Pinpoint the cell where the given text exists, returning its (X, Y) midpoint coordinate. 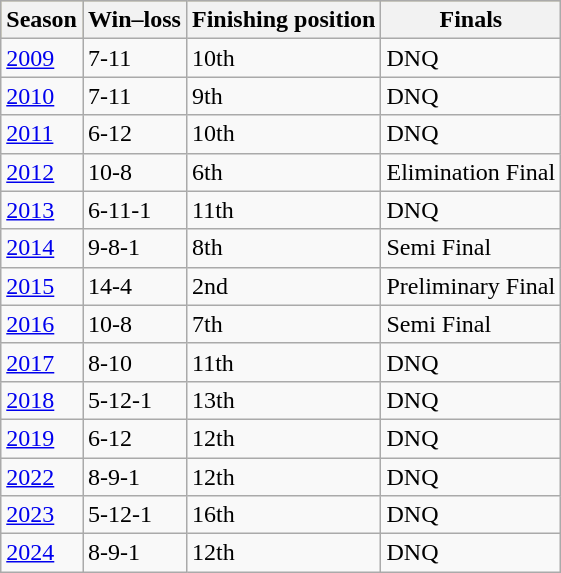
6-11-1 (134, 210)
2015 (42, 286)
8th (283, 248)
2010 (42, 96)
2009 (42, 58)
Win–loss (134, 20)
2024 (42, 553)
9-8-1 (134, 248)
Finishing position (283, 20)
Finals (471, 20)
2nd (283, 286)
8-10 (134, 362)
9th (283, 96)
2022 (42, 477)
14-4 (134, 286)
2019 (42, 438)
2018 (42, 400)
2013 (42, 210)
2012 (42, 172)
Season (42, 20)
2014 (42, 248)
7th (283, 324)
16th (283, 515)
2023 (42, 515)
13th (283, 400)
2011 (42, 134)
6th (283, 172)
2017 (42, 362)
Preliminary Final (471, 286)
2016 (42, 324)
Elimination Final (471, 172)
